Determine the (x, y) coordinate at the center of the cell enclosing the given text.  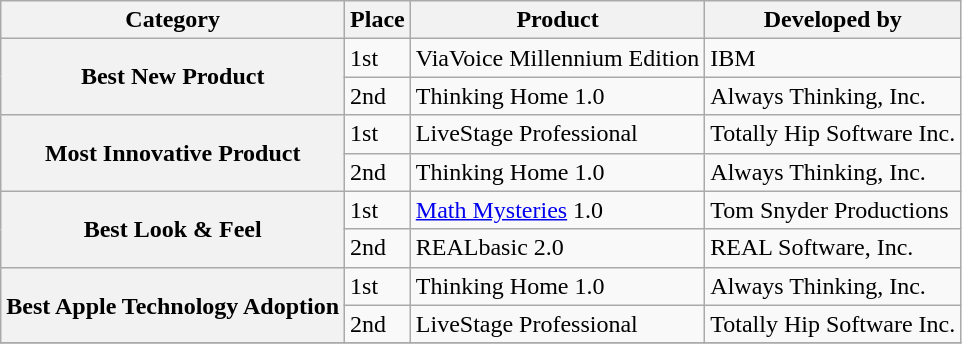
Developed by (833, 20)
Most Innovative Product (173, 153)
Place (378, 20)
ViaVoice Millennium Edition (557, 58)
Product (557, 20)
Best Look & Feel (173, 229)
IBM (833, 58)
Best New Product (173, 77)
Best Apple Technology Adoption (173, 305)
Category (173, 20)
REAL Software, Inc. (833, 248)
REALbasic 2.0 (557, 248)
Tom Snyder Productions (833, 210)
Math Mysteries 1.0 (557, 210)
